Find where the given text appears and provide that cell's center as [x, y] coordinate. 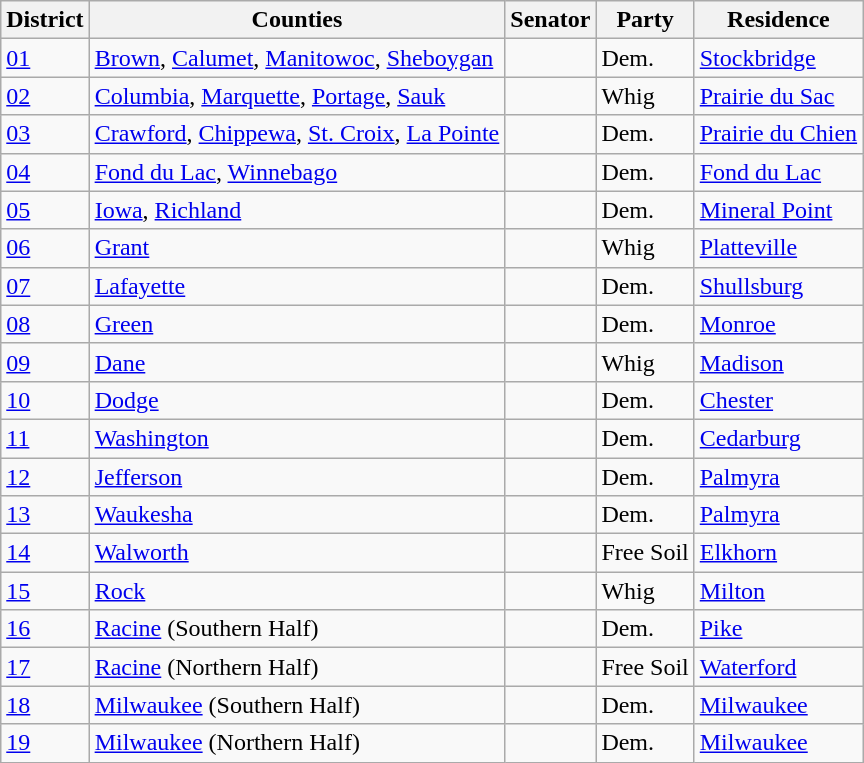
17 [45, 667]
09 [45, 362]
Prairie du Chien [778, 134]
Elkhorn [778, 553]
Residence [778, 20]
Waterford [778, 667]
Racine (Southern Half) [297, 629]
Pike [778, 629]
01 [45, 58]
02 [45, 96]
13 [45, 515]
Racine (Northern Half) [297, 667]
Party [645, 20]
07 [45, 286]
Chester [778, 400]
Iowa, Richland [297, 210]
Milwaukee (Northern Half) [297, 743]
Milwaukee (Southern Half) [297, 705]
Monroe [778, 324]
19 [45, 743]
04 [45, 172]
Brown, Calumet, Manitowoc, Sheboygan [297, 58]
Columbia, Marquette, Portage, Sauk [297, 96]
06 [45, 248]
11 [45, 438]
Lafayette [297, 286]
District [45, 20]
15 [45, 591]
Grant [297, 248]
Counties [297, 20]
Fond du Lac, Winnebago [297, 172]
Mineral Point [778, 210]
Prairie du Sac [778, 96]
Stockbridge [778, 58]
18 [45, 705]
14 [45, 553]
Platteville [778, 248]
Green [297, 324]
Madison [778, 362]
Crawford, Chippewa, St. Croix, La Pointe [297, 134]
Rock [297, 591]
Jefferson [297, 477]
Dane [297, 362]
05 [45, 210]
Fond du Lac [778, 172]
Milton [778, 591]
Shullsburg [778, 286]
12 [45, 477]
Washington [297, 438]
08 [45, 324]
Waukesha [297, 515]
Senator [550, 20]
03 [45, 134]
16 [45, 629]
10 [45, 400]
Walworth [297, 553]
Dodge [297, 400]
Cedarburg [778, 438]
